Scan for the cell matching the given text and deliver its (x, y) coordinate at center. 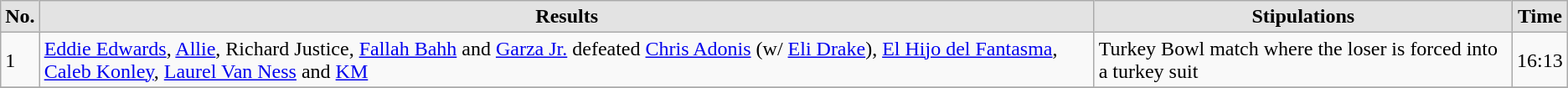
Results (566, 17)
Stipulations (1303, 17)
16:13 (1540, 60)
1 (20, 60)
No. (20, 17)
Time (1540, 17)
Turkey Bowl match where the loser is forced into a turkey suit (1303, 60)
